Extract the (x, y) coordinate from the center of the cell holding the provided text.  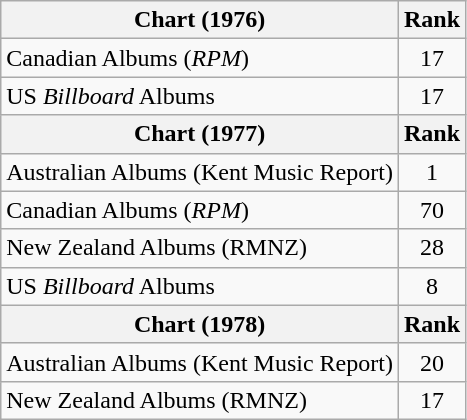
Chart (1977) (200, 134)
Chart (1978) (200, 324)
8 (432, 286)
20 (432, 362)
70 (432, 210)
28 (432, 248)
Chart (1976) (200, 20)
1 (432, 172)
